Locate the cell with the specified text and output its (x, y) center coordinate. 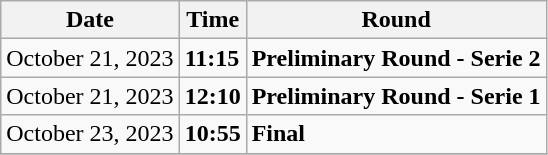
Round (396, 20)
Date (90, 20)
Final (396, 134)
Time (212, 20)
Preliminary Round - Serie 1 (396, 96)
11:15 (212, 58)
Preliminary Round - Serie 2 (396, 58)
October 23, 2023 (90, 134)
12:10 (212, 96)
10:55 (212, 134)
